Detect which cell encompasses the target text, then output its (X, Y) center coordinate. 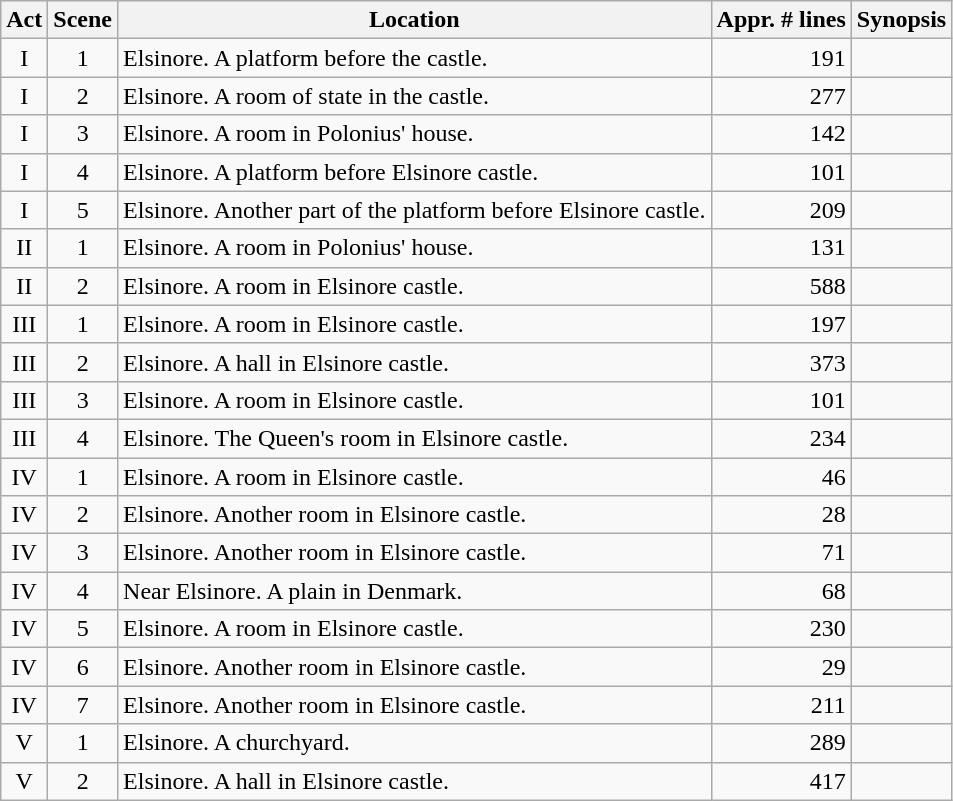
588 (781, 286)
277 (781, 96)
46 (781, 477)
234 (781, 438)
142 (781, 134)
Elsinore. A platform before the castle. (415, 58)
209 (781, 210)
373 (781, 362)
Elsinore. A room of state in the castle. (415, 96)
191 (781, 58)
Near Elsinore. A plain in Denmark. (415, 591)
68 (781, 591)
29 (781, 667)
211 (781, 705)
Location (415, 20)
Elsinore. A churchyard. (415, 743)
Scene (83, 20)
131 (781, 248)
Elsinore. Another part of the platform before Elsinore castle. (415, 210)
289 (781, 743)
Act (24, 20)
230 (781, 629)
417 (781, 781)
Elsinore. The Queen's room in Elsinore castle. (415, 438)
Synopsis (901, 20)
Appr. # lines (781, 20)
71 (781, 553)
197 (781, 324)
7 (83, 705)
28 (781, 515)
6 (83, 667)
Elsinore. A platform before Elsinore castle. (415, 172)
